Locate the cell with the specified text and output its (x, y) center coordinate. 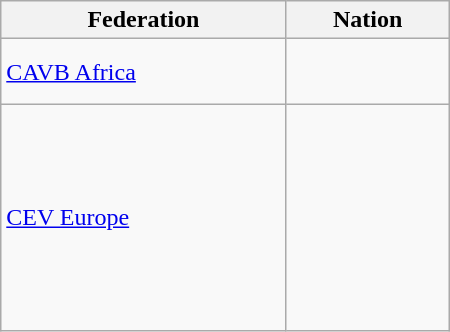
Nation (368, 20)
Federation (144, 20)
CEV Europe (144, 218)
CAVB Africa (144, 72)
